Pinpoint the cell where the given text exists, returning its (X, Y) midpoint coordinate. 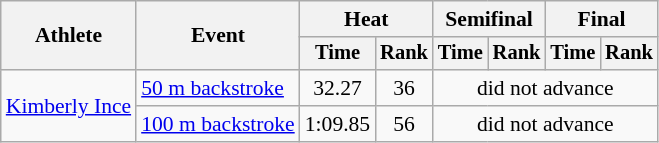
Athlete (68, 36)
36 (404, 88)
100 m backstroke (218, 124)
32.27 (338, 88)
1:09.85 (338, 124)
56 (404, 124)
50 m backstroke (218, 88)
Heat (366, 19)
Semifinal (489, 19)
Kimberly Ince (68, 106)
Event (218, 36)
Final (601, 19)
